Provide the [X, Y] coordinate of the cell's center where the given text is located.  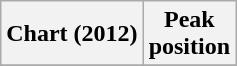
Peakposition [189, 34]
Chart (2012) [72, 34]
